Pinpoint the cell where the given text exists, returning its (x, y) midpoint coordinate. 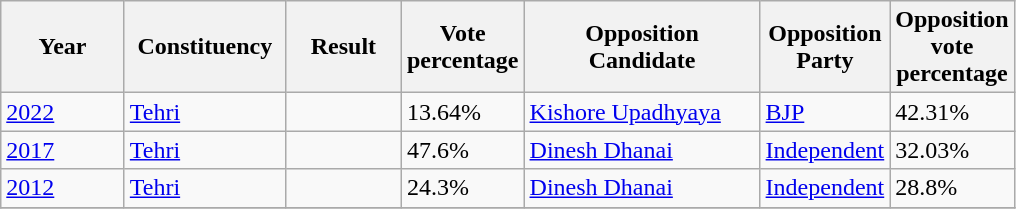
32.03% (952, 150)
24.3% (462, 188)
47.6% (462, 150)
Opposition Candidate (642, 47)
42.31% (952, 112)
2012 (63, 188)
2017 (63, 150)
Vote percentage (462, 47)
Constituency (204, 47)
BJP (825, 112)
Year (63, 47)
Result (343, 47)
Opposition Party (825, 47)
2022 (63, 112)
Opposition vote percentage (952, 47)
Kishore Upadhyaya (642, 112)
13.64% (462, 112)
28.8% (952, 188)
